Pinpoint the cell where the given text exists, returning its [x, y] midpoint coordinate. 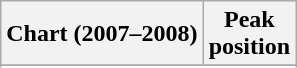
Chart (2007–2008) [102, 34]
Peakposition [249, 34]
